For the text-containing cell, return its midpoint in [X, Y] coordinate format. 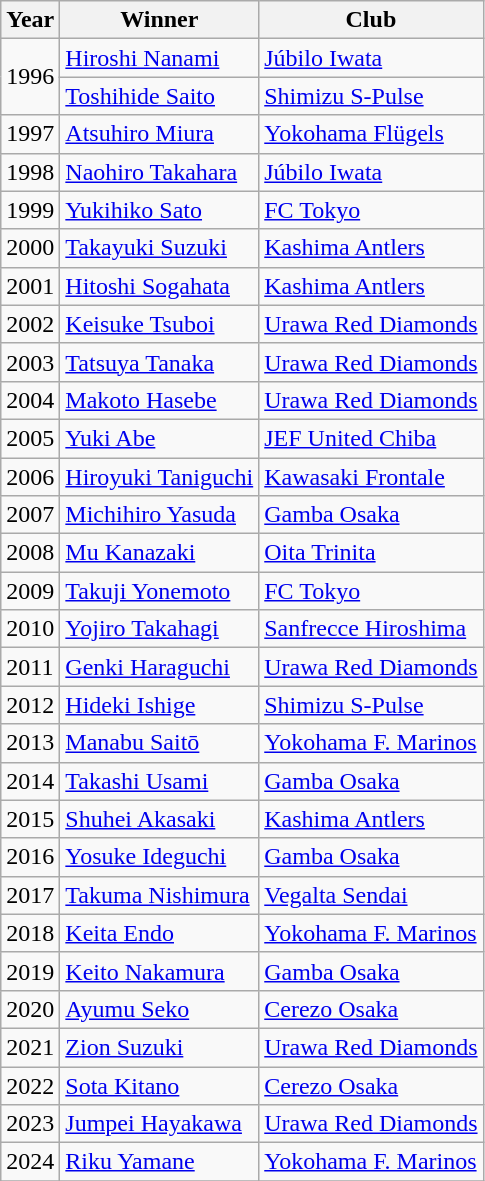
Ayumu Seko [160, 1009]
2009 [30, 591]
2005 [30, 438]
Mu Kanazaki [160, 553]
Keita Endo [160, 933]
2012 [30, 705]
2020 [30, 1009]
1998 [30, 172]
2007 [30, 515]
Club [371, 20]
Hitoshi Sogahata [160, 286]
2004 [30, 400]
Sota Kitano [160, 1085]
Michihiro Yasuda [160, 515]
Oita Trinita [371, 553]
1996 [30, 77]
1999 [30, 210]
1997 [30, 134]
2017 [30, 895]
2006 [30, 477]
2000 [30, 248]
2021 [30, 1047]
2010 [30, 629]
2024 [30, 1162]
Takuji Yonemoto [160, 591]
Yosuke Ideguchi [160, 857]
Riku Yamane [160, 1162]
Winner [160, 20]
2019 [30, 971]
Hideki Ishige [160, 705]
Hiroyuki Taniguchi [160, 477]
2003 [30, 362]
Manabu Saitō [160, 743]
2001 [30, 286]
2013 [30, 743]
Sanfrecce Hiroshima [371, 629]
Makoto Hasebe [160, 400]
Zion Suzuki [160, 1047]
Takayuki Suzuki [160, 248]
Jumpei Hayakawa [160, 1124]
2015 [30, 819]
Takashi Usami [160, 781]
Yuki Abe [160, 438]
Takuma Nishimura [160, 895]
Atsuhiro Miura [160, 134]
Shuhei Akasaki [160, 819]
JEF United Chiba [371, 438]
2008 [30, 553]
2023 [30, 1124]
Yokohama Flügels [371, 134]
2011 [30, 667]
Kawasaki Frontale [371, 477]
Naohiro Takahara [160, 172]
2016 [30, 857]
Keisuke Tsuboi [160, 324]
Genki Haraguchi [160, 667]
2018 [30, 933]
Yukihiko Sato [160, 210]
Hiroshi Nanami [160, 58]
Yojiro Takahagi [160, 629]
2022 [30, 1085]
2014 [30, 781]
Keito Nakamura [160, 971]
Vegalta Sendai [371, 895]
Year [30, 20]
Toshihide Saito [160, 96]
Tatsuya Tanaka [160, 362]
2002 [30, 324]
